Extract the [X, Y] coordinate from the center of the cell holding the provided text.  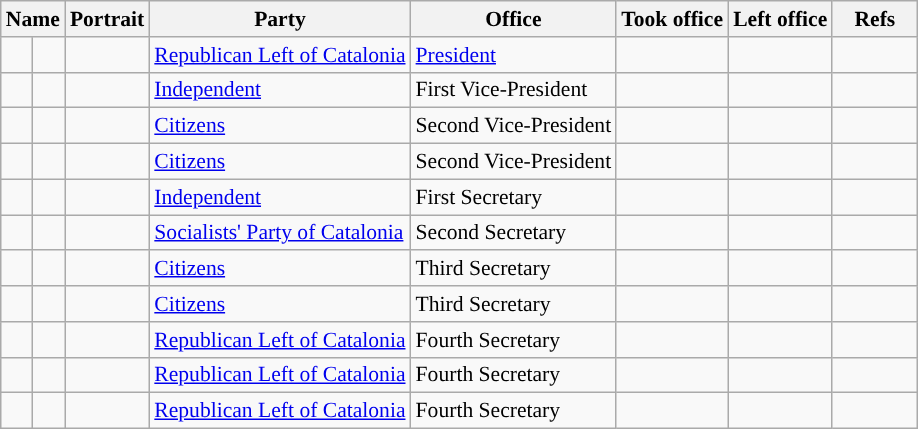
Left office [780, 19]
Name [33, 19]
Portrait [107, 19]
Socialists' Party of Catalonia [280, 233]
First Secretary [514, 197]
Office [514, 19]
Refs [874, 19]
President [514, 55]
First Vice-President [514, 90]
Took office [672, 19]
Party [280, 19]
Second Secretary [514, 233]
